Pinpoint the cell where the given text exists, returning its (x, y) midpoint coordinate. 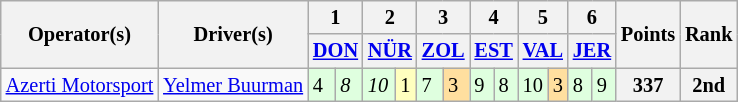
JER (592, 51)
7 (430, 85)
ZOL (444, 51)
5 (543, 17)
337 (648, 85)
2nd (708, 85)
Azerti Motorsport (80, 85)
Points (648, 34)
VAL (543, 51)
Driver(s) (233, 34)
Operator(s) (80, 34)
Rank (708, 34)
DON (336, 51)
EST (494, 51)
NÜR (390, 51)
Yelmer Buurman (233, 85)
6 (592, 17)
2 (390, 17)
